From the cell containing the given text, extract its center point as [x, y] coordinate. 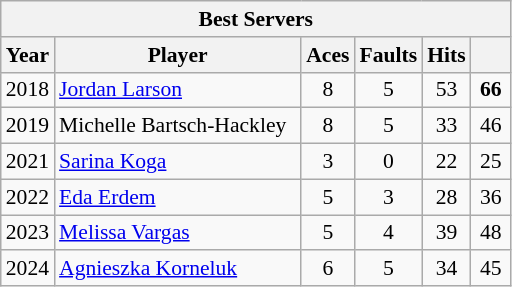
Jordan Larson [178, 90]
Faults [388, 55]
45 [491, 269]
0 [388, 162]
Best Servers [256, 19]
2018 [28, 90]
Eda Erdem [178, 197]
34 [446, 269]
28 [446, 197]
46 [491, 126]
Year [28, 55]
48 [491, 233]
2023 [28, 233]
2022 [28, 197]
Hits [446, 55]
66 [491, 90]
Michelle Bartsch-Hackley [178, 126]
39 [446, 233]
Sarina Koga [178, 162]
2024 [28, 269]
4 [388, 233]
36 [491, 197]
25 [491, 162]
Agnieszka Korneluk [178, 269]
Aces [328, 55]
Player [178, 55]
22 [446, 162]
2019 [28, 126]
Melissa Vargas [178, 233]
6 [328, 269]
33 [446, 126]
53 [446, 90]
2021 [28, 162]
